Return the (X, Y) coordinate for the center point of the cell that contains the specified text.  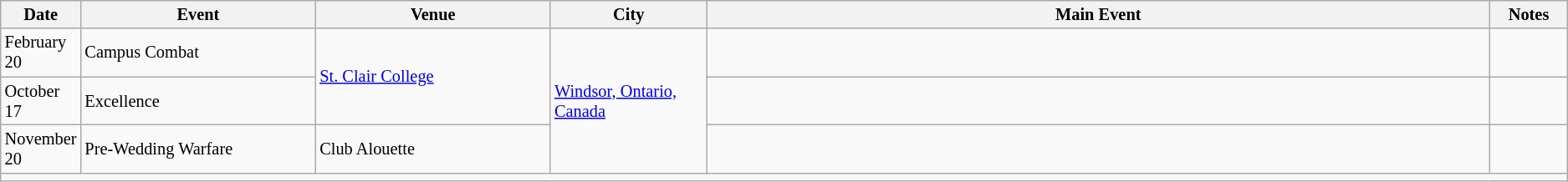
October 17 (41, 101)
Campus Combat (197, 53)
Excellence (197, 101)
Notes (1529, 14)
Date (41, 14)
City (629, 14)
Venue (433, 14)
Windsor, Ontario, Canada (629, 100)
Event (197, 14)
February 20 (41, 53)
Club Alouette (433, 149)
Main Event (1098, 14)
November 20 (41, 149)
Pre-Wedding Warfare (197, 149)
St. Clair College (433, 77)
